For the text-containing cell, return its midpoint in (x, y) coordinate format. 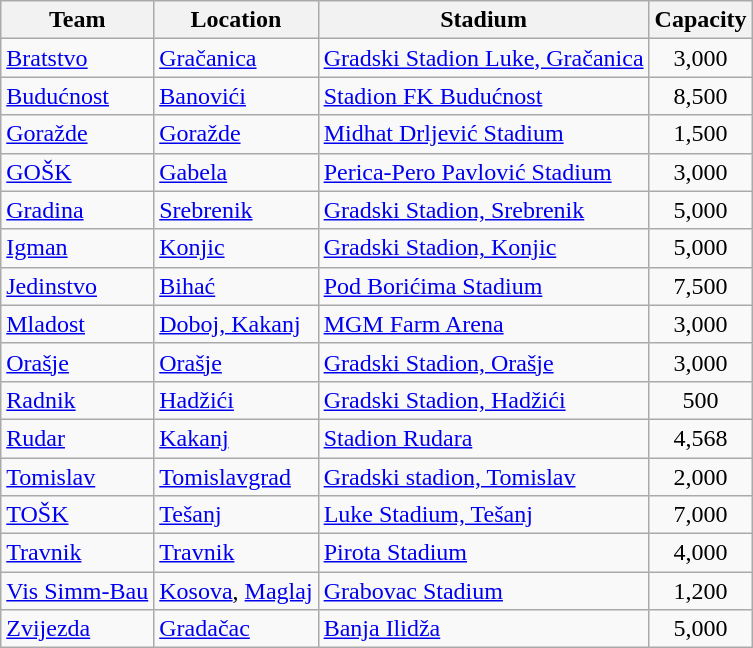
Stadium (484, 20)
Luke Stadium, Tešanj (484, 515)
TOŠK (78, 515)
Capacity (700, 20)
Doboj, Kakanj (236, 324)
Bihać (236, 286)
Stadion Rudara (484, 438)
Gradski Stadion, Konjic (484, 248)
Tomislavgrad (236, 477)
Gračanica (236, 58)
Tomislav (78, 477)
Midhat Drljević Stadium (484, 134)
Srebrenik (236, 210)
Gradski Stadion, Srebrenik (484, 210)
Zvijezda (78, 629)
Tešanj (236, 515)
7,500 (700, 286)
Rudar (78, 438)
Gradina (78, 210)
2,000 (700, 477)
1,200 (700, 591)
7,000 (700, 515)
Pirota Stadium (484, 553)
Konjic (236, 248)
Gabela (236, 172)
Hadžići (236, 400)
Igman (78, 248)
4,000 (700, 553)
GOŠK (78, 172)
Jedinstvo (78, 286)
Banovići (236, 96)
Pod Borićima Stadium (484, 286)
Gradski Stadion, Orašje (484, 362)
Bratstvo (78, 58)
Team (78, 20)
Perica-Pero Pavlović Stadium (484, 172)
Kosova, Maglaj (236, 591)
500 (700, 400)
Grabovac Stadium (484, 591)
Gradski Stadion, Hadžići (484, 400)
Gradski stadion, Tomislav (484, 477)
Banja Ilidža (484, 629)
4,568 (700, 438)
Stadion FK Budućnost (484, 96)
1,500 (700, 134)
8,500 (700, 96)
MGM Farm Arena (484, 324)
Budućnost (78, 96)
Radnik (78, 400)
Mladost (78, 324)
Vis Simm-Bau (78, 591)
Kakanj (236, 438)
Gradačac (236, 629)
Location (236, 20)
Gradski Stadion Luke, Gračanica (484, 58)
